Determine the [x, y] coordinate at the center of the cell enclosing the given text.  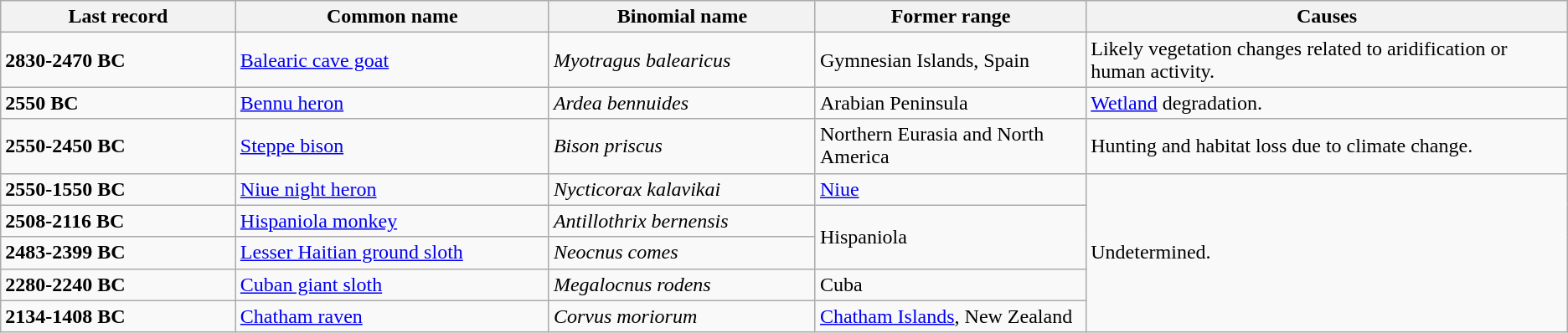
Undetermined. [1327, 253]
Last record [119, 17]
Balearic cave goat [392, 60]
2830-2470 BC [119, 60]
Lesser Haitian ground sloth [392, 253]
2550 BC [119, 103]
Cuba [950, 284]
Cuban giant sloth [392, 284]
Antillothrix bernensis [682, 221]
Corvus moriorum [682, 316]
Arabian Peninsula [950, 103]
2550-1550 BC [119, 189]
Common name [392, 17]
Chatham raven [392, 316]
Chatham Islands, New Zealand [950, 316]
2550-2450 BC [119, 146]
Wetland degradation. [1327, 103]
2134-1408 BC [119, 316]
Ardea bennuides [682, 103]
Neocnus comes [682, 253]
Nycticorax kalavikai [682, 189]
2280-2240 BC [119, 284]
Hunting and habitat loss due to climate change. [1327, 146]
Binomial name [682, 17]
Niue night heron [392, 189]
Niue [950, 189]
Former range [950, 17]
Causes [1327, 17]
Steppe bison [392, 146]
Hispaniola monkey [392, 221]
Myotragus balearicus [682, 60]
2508-2116 BC [119, 221]
Hispaniola [950, 237]
Northern Eurasia and North America [950, 146]
Bison priscus [682, 146]
Gymnesian Islands, Spain [950, 60]
2483-2399 BC [119, 253]
Likely vegetation changes related to aridification or human activity. [1327, 60]
Megalocnus rodens [682, 284]
Bennu heron [392, 103]
